Locate the cell with the specified text and output its (X, Y) center coordinate. 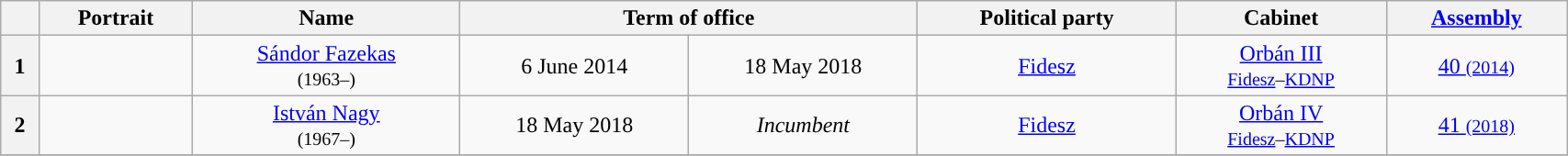
40 (2014) (1477, 66)
Term of office (689, 18)
Incumbent (803, 125)
1 (20, 66)
2 (20, 125)
Portrait (116, 18)
Cabinet (1280, 18)
Orbán IIIFidesz–KDNP (1280, 66)
41 (2018) (1477, 125)
Assembly (1477, 18)
István Nagy(1967–) (327, 125)
6 June 2014 (575, 66)
Name (327, 18)
Sándor Fazekas(1963–) (327, 66)
Orbán IVFidesz–KDNP (1280, 125)
Political party (1047, 18)
